Determine the (x, y) coordinate at the center of the cell enclosing the given text.  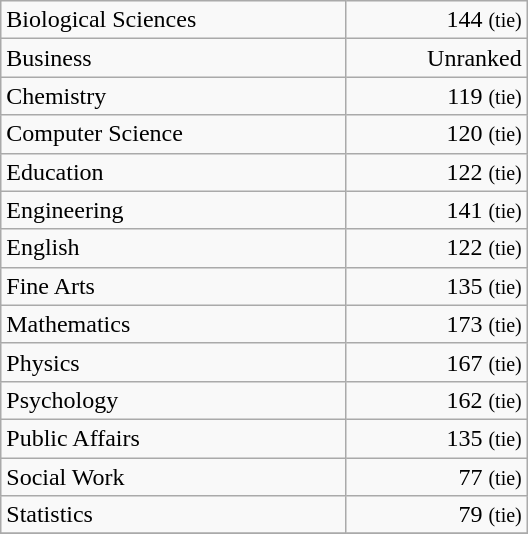
173 (tie) (436, 324)
77 (tie) (436, 477)
Physics (174, 362)
Unranked (436, 58)
79 (tie) (436, 515)
Computer Science (174, 134)
English (174, 248)
120 (tie) (436, 134)
Fine Arts (174, 286)
144 (tie) (436, 20)
Psychology (174, 400)
119 (tie) (436, 96)
Social Work (174, 477)
Engineering (174, 210)
Statistics (174, 515)
Chemistry (174, 96)
Public Affairs (174, 438)
Business (174, 58)
Education (174, 172)
167 (tie) (436, 362)
141 (tie) (436, 210)
162 (tie) (436, 400)
Biological Sciences (174, 20)
Mathematics (174, 324)
